Provide the (X, Y) coordinate of the cell's center where the given text is located.  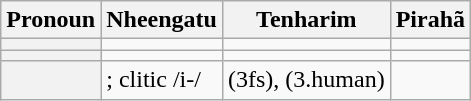
Nheengatu (162, 20)
(3fs), (3.human) (306, 80)
Tenharim (306, 20)
; clitic /i-/ (162, 80)
Pronoun (51, 20)
Pirahã (430, 20)
